Locate the cell with the specified text and output its (x, y) center coordinate. 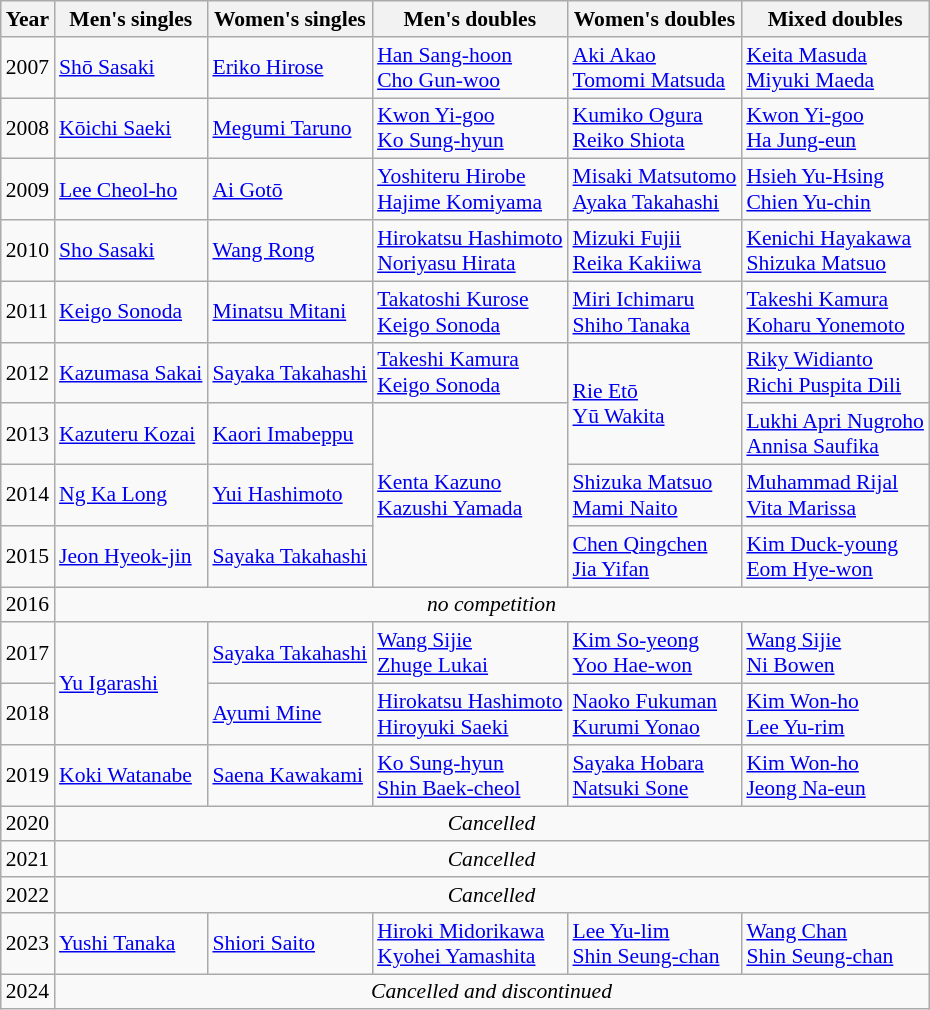
Shizuka Matsuo Mami Naito (654, 496)
Aki Akao Tomomi Matsuda (654, 68)
Miri Ichimaru Shiho Tanaka (654, 312)
2015 (28, 556)
Wang Sijie Zhuge Lukai (470, 654)
Ai Gotō (290, 190)
Shō Sasaki (130, 68)
Yu Igarashi (130, 684)
Takeshi Kamura Koharu Yonemoto (835, 312)
Hsieh Yu-Hsing Chien Yu-chin (835, 190)
Men's singles (130, 19)
Wang Sijie Ni Bowen (835, 654)
2018 (28, 714)
Takatoshi Kurose Keigo Sonoda (470, 312)
Koki Watanabe (130, 776)
2019 (28, 776)
no competition (492, 605)
Sayaka Hobara Natsuki Sone (654, 776)
Wang Chan Shin Seung-chan (835, 944)
Mizuki Fujii Reika Kakiiwa (654, 250)
Wang Rong (290, 250)
Sho Sasaki (130, 250)
2010 (28, 250)
2024 (28, 992)
Lukhi Apri Nugroho Annisa Saufika (835, 434)
Riky Widianto Richi Puspita Dili (835, 372)
Ko Sung-hyun Shin Baek-cheol (470, 776)
Yoshiteru Hirobe Hajime Komiyama (470, 190)
Cancelled and discontinued (492, 992)
Ayumi Mine (290, 714)
Yushi Tanaka (130, 944)
Shiori Saito (290, 944)
Hirokatsu Hashimoto Noriyasu Hirata (470, 250)
2023 (28, 944)
Jeon Hyeok-jin (130, 556)
2016 (28, 605)
Hiroki Midorikawa Kyohei Yamashita (470, 944)
Yui Hashimoto (290, 496)
Kenichi Hayakawa Shizuka Matsuo (835, 250)
Year (28, 19)
Misaki Matsutomo Ayaka Takahashi (654, 190)
Kwon Yi-goo Ha Jung-eun (835, 128)
Women's singles (290, 19)
Keigo Sonoda (130, 312)
Kazumasa Sakai (130, 372)
Ng Ka Long (130, 496)
Kim Won-ho Jeong Na-eun (835, 776)
Kwon Yi-goo Ko Sung-hyun (470, 128)
2009 (28, 190)
2017 (28, 654)
Naoko Fukuman Kurumi Yonao (654, 714)
Mixed doubles (835, 19)
Keita Masuda Miyuki Maeda (835, 68)
Kaori Imabeppu (290, 434)
Saena Kawakami (290, 776)
2022 (28, 895)
Kim Won-ho Lee Yu-rim (835, 714)
Men's doubles (470, 19)
2020 (28, 824)
Kim Duck-young Eom Hye-won (835, 556)
Lee Cheol-ho (130, 190)
Kōichi Saeki (130, 128)
Eriko Hirose (290, 68)
Kazuteru Kozai (130, 434)
Lee Yu-lim Shin Seung-chan (654, 944)
2014 (28, 496)
Megumi Taruno (290, 128)
Chen Qingchen Jia Yifan (654, 556)
Han Sang-hoon Cho Gun-woo (470, 68)
Minatsu Mitani (290, 312)
2008 (28, 128)
Hirokatsu Hashimoto Hiroyuki Saeki (470, 714)
2021 (28, 860)
2007 (28, 68)
Rie Etō Yū Wakita (654, 403)
Kenta Kazuno Kazushi Yamada (470, 496)
2011 (28, 312)
2012 (28, 372)
Takeshi Kamura Keigo Sonoda (470, 372)
Kim So-yeong Yoo Hae-won (654, 654)
2013 (28, 434)
Muhammad Rijal Vita Marissa (835, 496)
Kumiko Ogura Reiko Shiota (654, 128)
Women's doubles (654, 19)
